Extract the (X, Y) coordinate from the center of the cell holding the provided text.  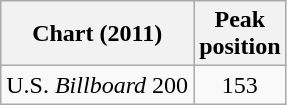
153 (240, 85)
Chart (2011) (98, 34)
Peakposition (240, 34)
U.S. Billboard 200 (98, 85)
